Return [x, y] of the center of cell containing provided text 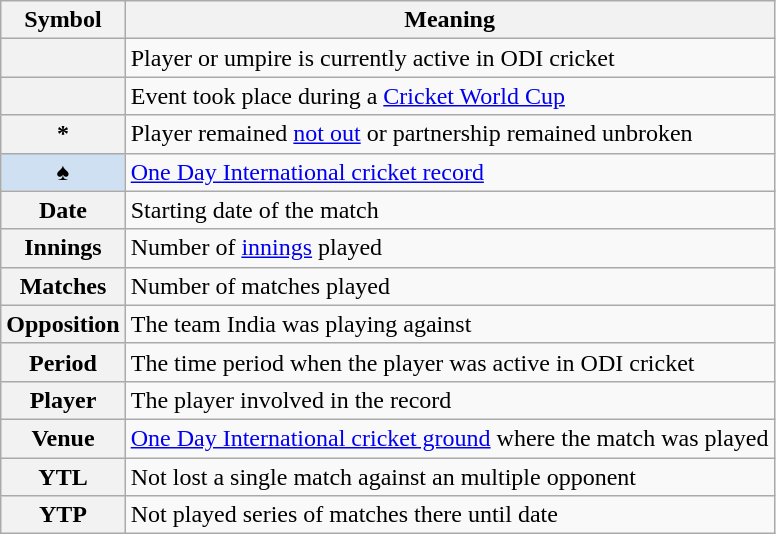
Player remained not out or partnership remained unbroken [450, 134]
Period [63, 362]
* [63, 134]
Not lost a single match against an multiple opponent [450, 477]
The player involved in the record [450, 400]
One Day International cricket record [450, 172]
The time period when the player was active in ODI cricket [450, 362]
Innings [63, 248]
Player or umpire is currently active in ODI cricket [450, 58]
Number of matches played [450, 286]
Player [63, 400]
Matches [63, 286]
Opposition [63, 324]
Not played series of matches there until date [450, 515]
Date [63, 210]
Meaning [450, 20]
Venue [63, 438]
YTL [63, 477]
Number of innings played [450, 248]
♠ [63, 172]
One Day International cricket ground where the match was played [450, 438]
The team India was playing against [450, 324]
Starting date of the match [450, 210]
YTP [63, 515]
Symbol [63, 20]
Event took place during a Cricket World Cup [450, 96]
